Return the [X, Y] coordinate for the center point of the cell that contains the specified text.  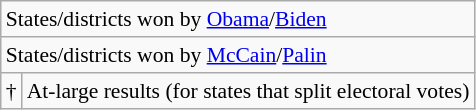
States/districts won by Obama/Biden [238, 19]
States/districts won by McCain/Palin [238, 55]
† [12, 91]
At-large results (for states that split electoral votes) [248, 91]
